Capture the cell that displays the provided text and extract its (x, y) central coordinate. 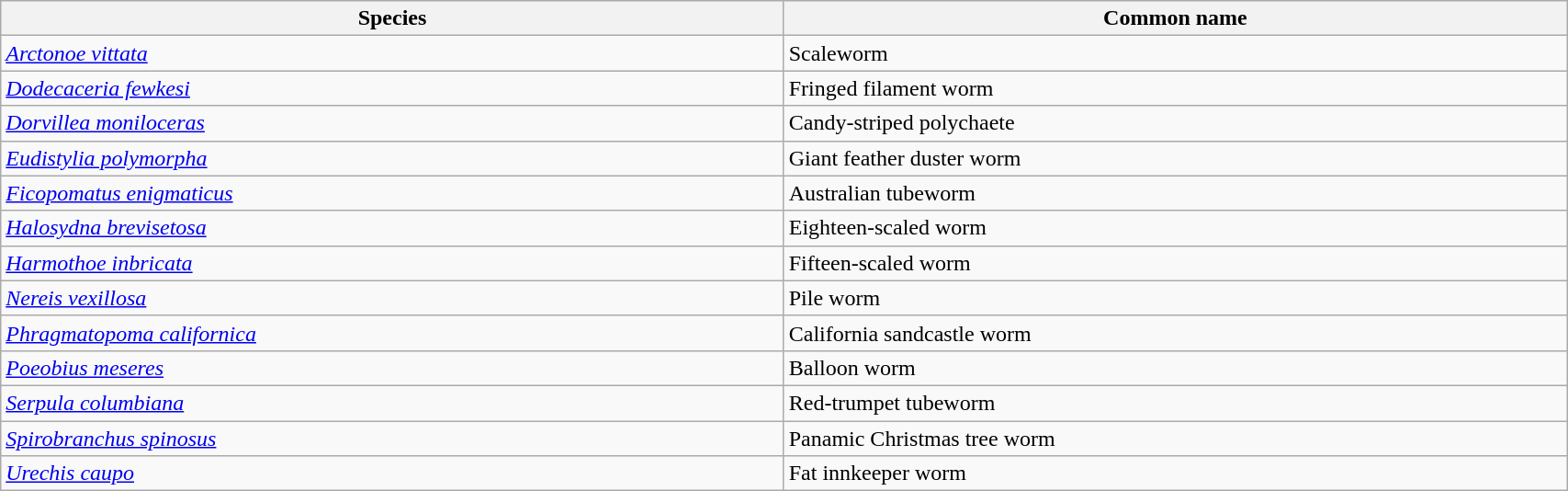
Panamic Christmas tree worm (1175, 439)
Scaleworm (1175, 53)
Phragmatopoma californica (392, 333)
Australian tubeworm (1175, 193)
Fifteen-scaled worm (1175, 263)
California sandcastle worm (1175, 333)
Serpula columbiana (392, 403)
Nereis vexillosa (392, 298)
Urechis caupo (392, 474)
Halosydna brevisetosa (392, 228)
Spirobranchus spinosus (392, 439)
Candy-striped polychaete (1175, 123)
Eudistylia polymorpha (392, 158)
Ficopomatus enigmaticus (392, 193)
Pile worm (1175, 298)
Balloon worm (1175, 368)
Giant feather duster worm (1175, 158)
Harmothoe inbricata (392, 263)
Poeobius meseres (392, 368)
Dodecaceria fewkesi (392, 88)
Arctonoe vittata (392, 53)
Species (392, 18)
Dorvillea moniloceras (392, 123)
Red-trumpet tubeworm (1175, 403)
Fat innkeeper worm (1175, 474)
Fringed filament worm (1175, 88)
Common name (1175, 18)
Eighteen-scaled worm (1175, 228)
